Determine the (x, y) coordinate at the center of the cell enclosing the given text.  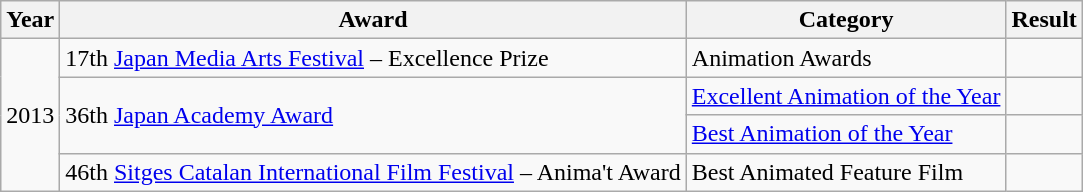
Year (30, 20)
Animation Awards (846, 58)
Award (373, 20)
Excellent Animation of the Year (846, 96)
Best Animated Feature Film (846, 172)
Best Animation of the Year (846, 134)
17th Japan Media Arts Festival – Excellence Prize (373, 58)
Category (846, 20)
46th Sitges Catalan International Film Festival – Anima't Award (373, 172)
Result (1044, 20)
2013 (30, 115)
36th Japan Academy Award (373, 115)
